Return (X, Y) of the center of cell containing provided text 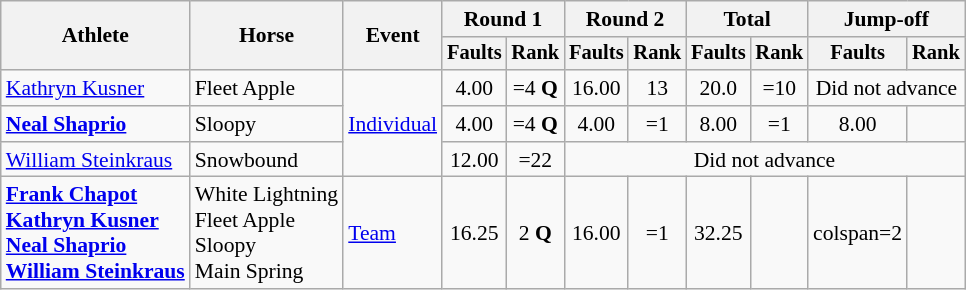
20.0 (718, 88)
Athlete (96, 36)
Round 1 (503, 19)
Snowbound (266, 160)
Horse (266, 36)
White LightningFleet AppleSloopyMain Spring (266, 233)
12.00 (474, 160)
32.25 (718, 233)
16.25 (474, 233)
Kathryn Kusner (96, 88)
colspan=2 (858, 233)
Jump-off (886, 19)
=22 (535, 160)
Fleet Apple (266, 88)
=10 (779, 88)
2 Q (535, 233)
Individual (392, 124)
Event (392, 36)
Sloopy (266, 124)
Frank ChapotKathryn KusnerNeal ShaprioWilliam Steinkraus (96, 233)
Team (392, 233)
Neal Shaprio (96, 124)
Round 2 (625, 19)
William Steinkraus (96, 160)
Total (747, 19)
13 (657, 88)
